Return (X, Y) of the center of cell containing provided text 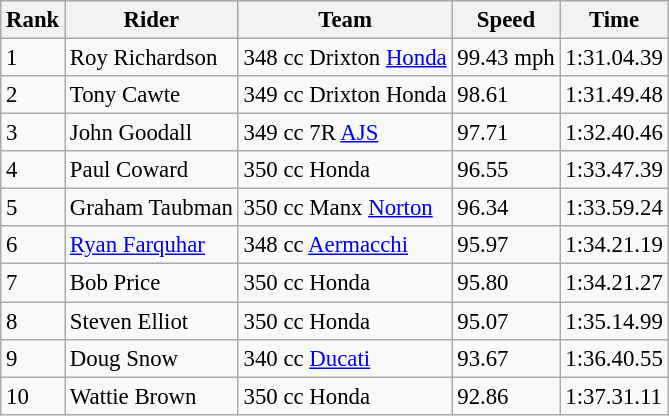
John Goodall (152, 133)
99.43 mph (506, 58)
Rider (152, 20)
1:31.49.48 (614, 95)
Doug Snow (152, 358)
95.97 (506, 245)
8 (33, 321)
9 (33, 358)
4 (33, 170)
1:34.21.19 (614, 245)
1:31.04.39 (614, 58)
Paul Coward (152, 170)
Tony Cawte (152, 95)
5 (33, 208)
1:34.21.27 (614, 283)
3 (33, 133)
6 (33, 245)
Wattie Brown (152, 396)
92.86 (506, 396)
2 (33, 95)
7 (33, 283)
93.67 (506, 358)
95.07 (506, 321)
350 cc Manx Norton (345, 208)
1:32.40.46 (614, 133)
Speed (506, 20)
1:35.14.99 (614, 321)
Rank (33, 20)
1:36.40.55 (614, 358)
Bob Price (152, 283)
340 cc Ducati (345, 358)
1:37.31.11 (614, 396)
348 cc Aermacchi (345, 245)
98.61 (506, 95)
348 cc Drixton Honda (345, 58)
Graham Taubman (152, 208)
1:33.47.39 (614, 170)
Team (345, 20)
1 (33, 58)
96.55 (506, 170)
96.34 (506, 208)
Time (614, 20)
95.80 (506, 283)
Roy Richardson (152, 58)
349 cc 7R AJS (345, 133)
10 (33, 396)
97.71 (506, 133)
Steven Elliot (152, 321)
349 cc Drixton Honda (345, 95)
1:33.59.24 (614, 208)
Ryan Farquhar (152, 245)
